For the text-containing cell, return its midpoint in (X, Y) coordinate format. 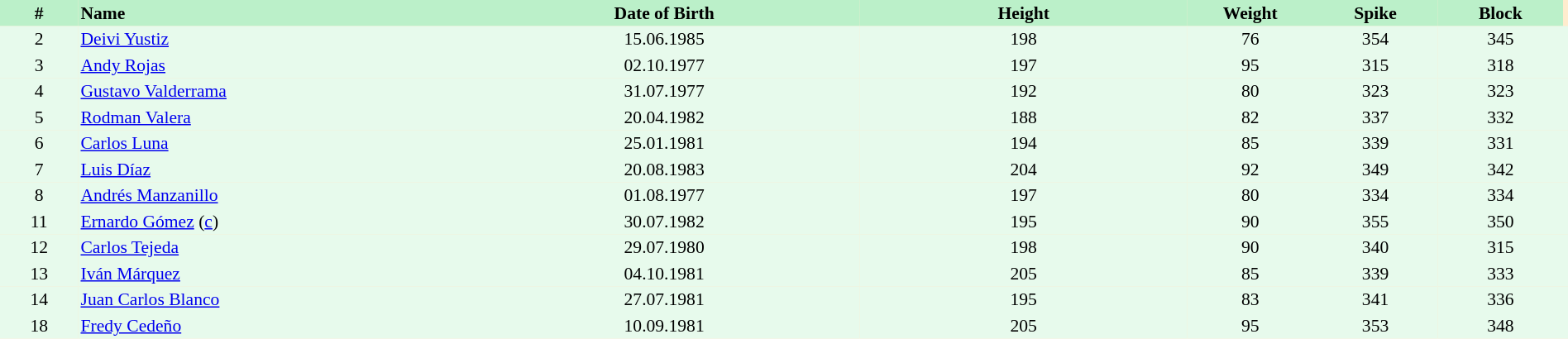
11 (39, 222)
Andrés Manzanillo (273, 195)
Deivi Yustiz (273, 40)
04.10.1981 (664, 274)
Gustavo Valderrama (273, 91)
188 (1024, 117)
Weight (1250, 13)
02.10.1977 (664, 65)
76 (1250, 40)
Name (273, 13)
204 (1024, 169)
Ernardo Gómez (c) (273, 222)
Juan Carlos Blanco (273, 299)
31.07.1977 (664, 91)
354 (1374, 40)
341 (1374, 299)
331 (1500, 144)
332 (1500, 117)
345 (1500, 40)
10.09.1981 (664, 326)
Rodman Valera (273, 117)
337 (1374, 117)
Date of Birth (664, 13)
8 (39, 195)
336 (1500, 299)
13 (39, 274)
349 (1374, 169)
82 (1250, 117)
333 (1500, 274)
340 (1374, 248)
348 (1500, 326)
2 (39, 40)
342 (1500, 169)
7 (39, 169)
350 (1500, 222)
25.01.1981 (664, 144)
Andy Rojas (273, 65)
30.07.1982 (664, 222)
4 (39, 91)
20.04.1982 (664, 117)
20.08.1983 (664, 169)
01.08.1977 (664, 195)
353 (1374, 326)
12 (39, 248)
Spike (1374, 13)
6 (39, 144)
Carlos Tejeda (273, 248)
Luis Díaz (273, 169)
3 (39, 65)
194 (1024, 144)
Fredy Cedeño (273, 326)
83 (1250, 299)
355 (1374, 222)
18 (39, 326)
15.06.1985 (664, 40)
Block (1500, 13)
Carlos Luna (273, 144)
318 (1500, 65)
Iván Márquez (273, 274)
29.07.1980 (664, 248)
92 (1250, 169)
# (39, 13)
14 (39, 299)
192 (1024, 91)
5 (39, 117)
Height (1024, 13)
27.07.1981 (664, 299)
